Detect which cell encompasses the target text, then output its (X, Y) center coordinate. 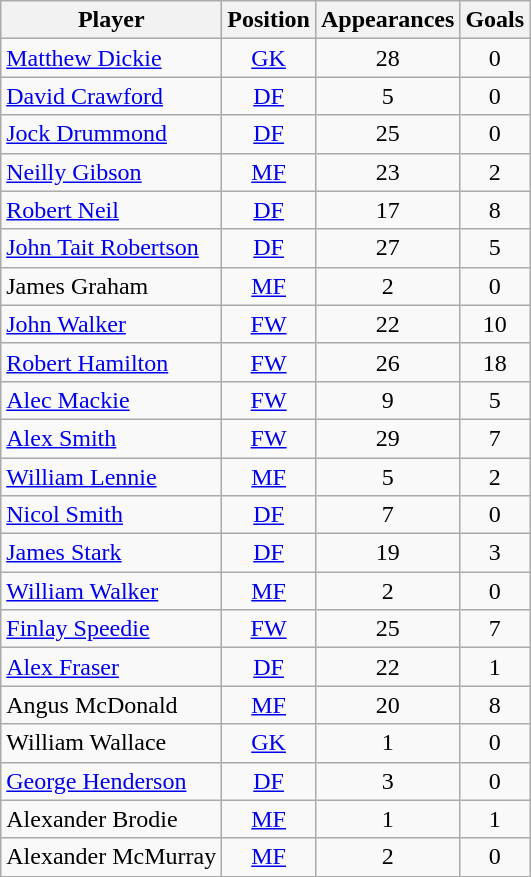
David Crawford (112, 96)
John Walker (112, 324)
Robert Hamilton (112, 362)
19 (387, 553)
Appearances (387, 20)
Jock Drummond (112, 134)
Alex Smith (112, 438)
William Wallace (112, 743)
Goals (495, 20)
Alex Fraser (112, 667)
Alec Mackie (112, 400)
Matthew Dickie (112, 58)
27 (387, 248)
9 (387, 400)
23 (387, 172)
Angus McDonald (112, 705)
28 (387, 58)
Neilly Gibson (112, 172)
10 (495, 324)
Finlay Speedie (112, 629)
26 (387, 362)
William Lennie (112, 477)
George Henderson (112, 781)
Position (269, 20)
Nicol Smith (112, 515)
17 (387, 210)
Alexander Brodie (112, 819)
Alexander McMurray (112, 857)
James Stark (112, 553)
Player (112, 20)
20 (387, 705)
John Tait Robertson (112, 248)
29 (387, 438)
William Walker (112, 591)
Robert Neil (112, 210)
James Graham (112, 286)
18 (495, 362)
